Detect which cell encompasses the target text, then output its (x, y) center coordinate. 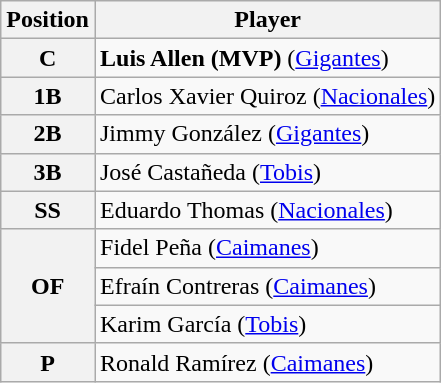
Player (267, 20)
Position (48, 20)
José Castañeda (Tobis) (267, 172)
Ronald Ramírez (Caimanes) (267, 362)
P (48, 362)
Luis Allen (MVP) (Gigantes) (267, 58)
SS (48, 210)
Efraín Contreras (Caimanes) (267, 286)
2B (48, 134)
Eduardo Thomas (Nacionales) (267, 210)
Carlos Xavier Quiroz (Nacionales) (267, 96)
Jimmy González (Gigantes) (267, 134)
Karim García (Tobis) (267, 324)
Fidel Peña (Caimanes) (267, 248)
C (48, 58)
3B (48, 172)
1B (48, 96)
OF (48, 286)
